Return the (x, y) coordinate for the center point of the cell that contains the specified text.  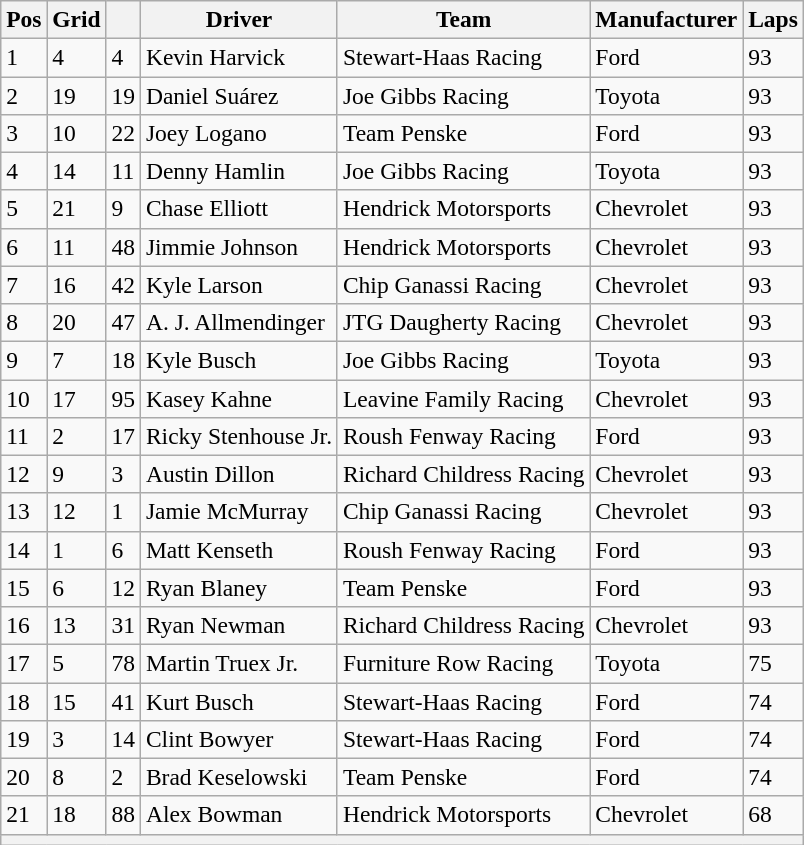
Joey Logano (238, 133)
Driver (238, 19)
Leavine Family Racing (463, 398)
42 (123, 285)
Kevin Harvick (238, 57)
Ricky Stenhouse Jr. (238, 436)
68 (774, 815)
95 (123, 398)
Furniture Row Racing (463, 663)
Martin Truex Jr. (238, 663)
31 (123, 625)
A. J. Allmendinger (238, 322)
Denny Hamlin (238, 171)
Kyle Busch (238, 360)
Grid (76, 19)
Brad Keselowski (238, 777)
Ryan Blaney (238, 588)
Kurt Busch (238, 701)
Manufacturer (666, 19)
Laps (774, 19)
78 (123, 663)
Kyle Larson (238, 285)
Alex Bowman (238, 815)
Team (463, 19)
Chase Elliott (238, 209)
Ryan Newman (238, 625)
Jamie McMurray (238, 512)
Pos (24, 19)
88 (123, 815)
JTG Daugherty Racing (463, 322)
47 (123, 322)
Kasey Kahne (238, 398)
Daniel Suárez (238, 95)
41 (123, 701)
Austin Dillon (238, 474)
48 (123, 247)
Clint Bowyer (238, 739)
Matt Kenseth (238, 550)
75 (774, 663)
22 (123, 133)
Jimmie Johnson (238, 247)
